Identify which cell holds the provided text, then report its (X, Y) central coordinate. 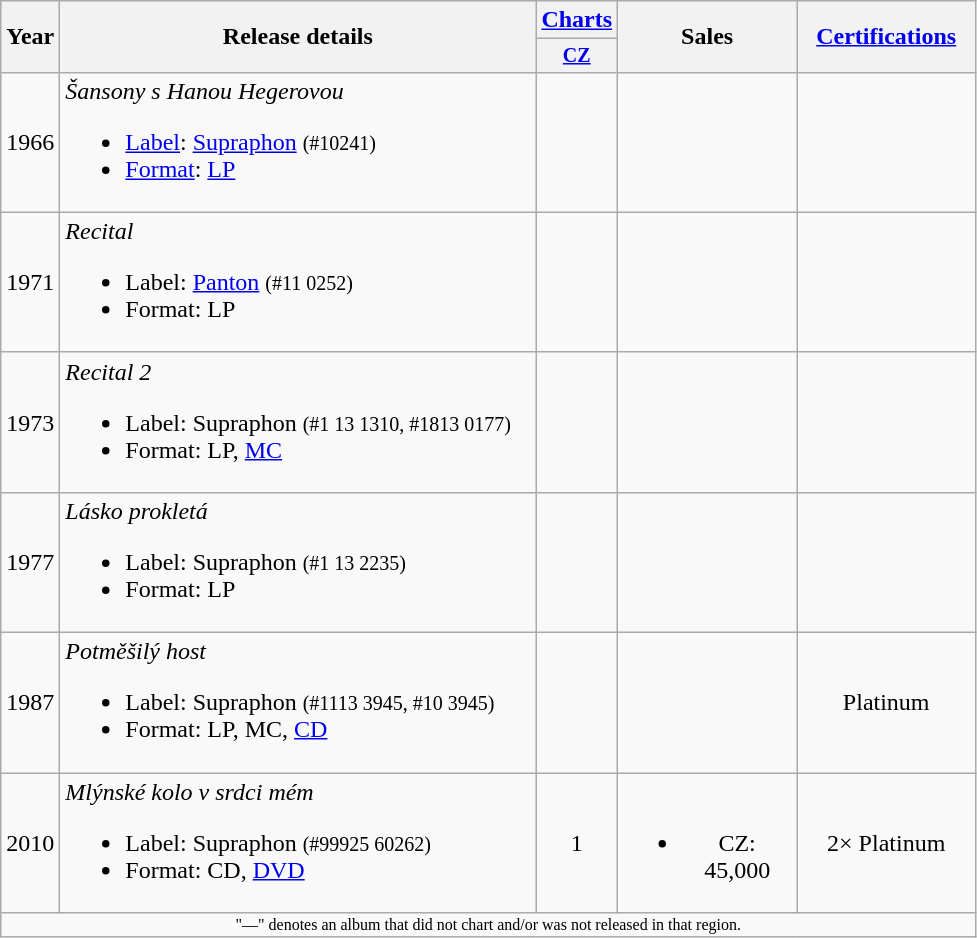
1 (577, 843)
1971 (30, 282)
Charts (577, 20)
1977 (30, 562)
Potměšilý hostLabel: Supraphon (#1113 3945, #10 3945)Format: LP, MC, CD (298, 703)
2010 (30, 843)
1973 (30, 422)
Recital 2Label: Supraphon (#1 13 1310, #1813 0177)Format: LP, MC (298, 422)
RecitalLabel: Panton (#11 0252)Format: LP (298, 282)
1987 (30, 703)
Year (30, 37)
CZ: 45,000 (708, 843)
Mlýnské kolo v srdci mémLabel: Supraphon (#99925 60262)Format: CD, DVD (298, 843)
Lásko prokletáLabel: Supraphon (#1 13 2235)Format: LP (298, 562)
CZ (577, 56)
Sales (708, 37)
1966 (30, 142)
"—" denotes an album that did not chart and/or was not released in that region. (488, 925)
Release details (298, 37)
Platinum (886, 703)
Certifications (886, 37)
2× Platinum (886, 843)
Šansony s Hanou HegerovouLabel: Supraphon (#10241)Format: LP (298, 142)
